Scan for the cell matching the given text and deliver its [x, y] coordinate at center. 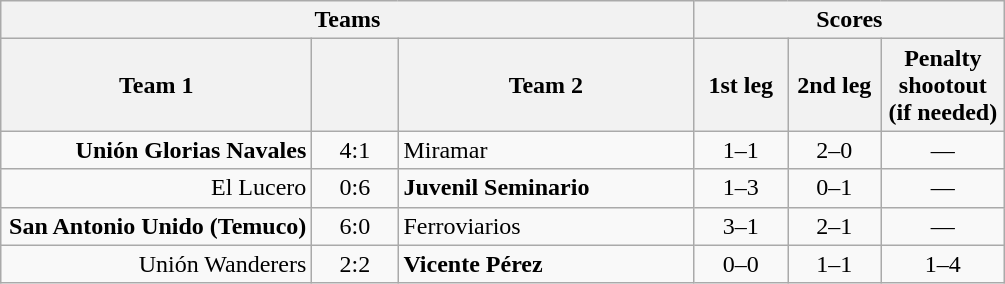
Miramar [546, 150]
Team 2 [546, 85]
1–4 [943, 264]
El Lucero [156, 188]
4:1 [355, 150]
Unión Glorias Navales [156, 150]
Scores [850, 20]
0:6 [355, 188]
Vicente Pérez [546, 264]
0–0 [741, 264]
0–1 [835, 188]
2:2 [355, 264]
3–1 [741, 226]
2–1 [835, 226]
Penalty shootout (if needed) [943, 85]
6:0 [355, 226]
1–3 [741, 188]
Team 1 [156, 85]
Unión Wanderers [156, 264]
2–0 [835, 150]
Teams [348, 20]
2nd leg [835, 85]
Juvenil Seminario [546, 188]
Ferroviarios [546, 226]
1st leg [741, 85]
San Antonio Unido (Temuco) [156, 226]
